Provide the (X, Y) coordinate of the cell's center where the given text is located.  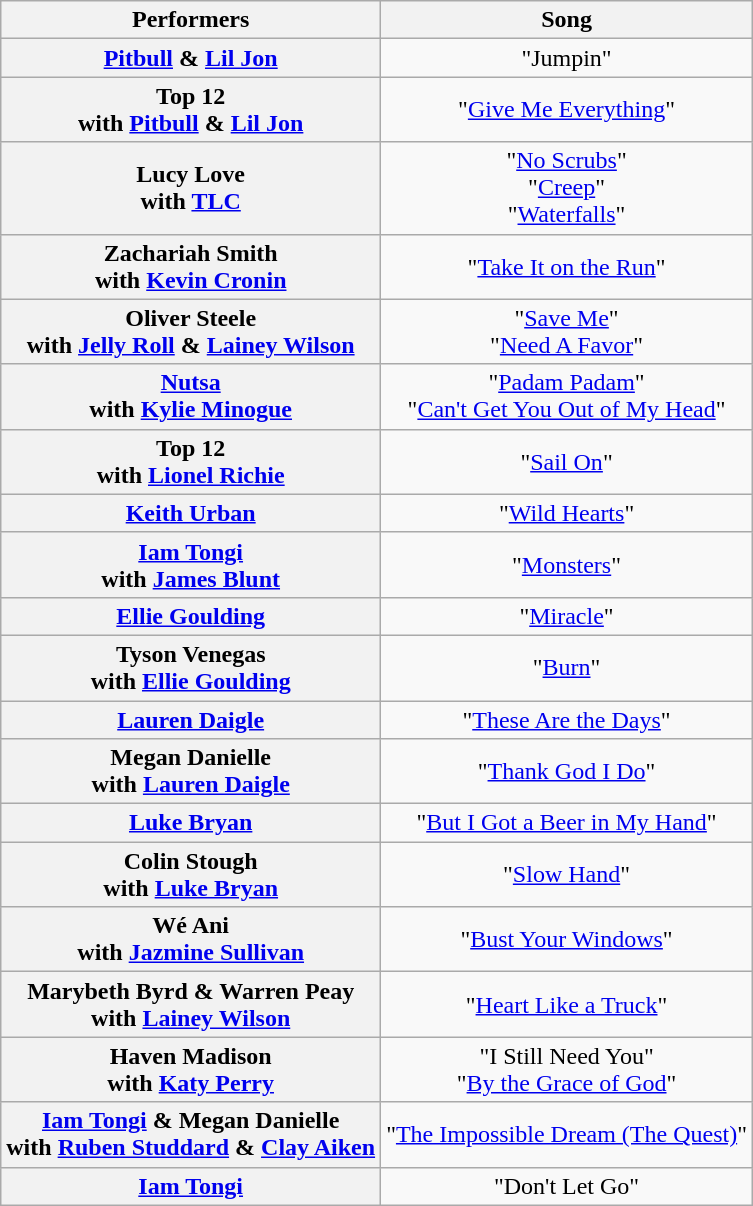
Nutsawith Kylie Minogue (191, 396)
Ellie Goulding (191, 616)
"I Still Need You""By the Grace of God" (567, 1070)
Tyson Venegaswith Ellie Goulding (191, 668)
Marybeth Byrd & Warren Peay with Lainey Wilson (191, 1004)
"Slow Hand" (567, 874)
Wé Aniwith Jazmine Sullivan (191, 940)
Top 12with Lionel Richie (191, 462)
"Sail On" (567, 462)
"Don't Let Go" (567, 1186)
"Thank God I Do" (567, 772)
Song (567, 20)
"But I Got a Beer in My Hand" (567, 823)
Luke Bryan (191, 823)
"Monsters" (567, 564)
"Heart Like a Truck" (567, 1004)
Iam Tongiwith James Blunt (191, 564)
Keith Urban (191, 513)
"Miracle" (567, 616)
Lucy Lovewith TLC (191, 188)
"Burn" (567, 668)
Pitbull & Lil Jon (191, 58)
"Jumpin" (567, 58)
Lauren Daigle (191, 719)
Zachariah Smithwith Kevin Cronin (191, 266)
Haven Madisonwith Katy Perry (191, 1070)
"Padam Padam""Can't Get You Out of My Head" (567, 396)
"Save Me""Need A Favor" (567, 332)
Oliver Steelewith Jelly Roll & Lainey Wilson (191, 332)
"Wild Hearts" (567, 513)
Colin Stoughwith Luke Bryan (191, 874)
"No Scrubs""Creep""Waterfalls" (567, 188)
"Take It on the Run" (567, 266)
Top 12with Pitbull & Lil Jon (191, 110)
Megan Daniellewith Lauren Daigle (191, 772)
Performers (191, 20)
Iam Tongi & Megan Daniellewith Ruben Studdard & Clay Aiken (191, 1134)
"The Impossible Dream (The Quest)" (567, 1134)
Iam Tongi (191, 1186)
"Give Me Everything" (567, 110)
"These Are the Days" (567, 719)
"Bust Your Windows" (567, 940)
